Search for the cell housing the specified text and yield its (x, y) center coordinate. 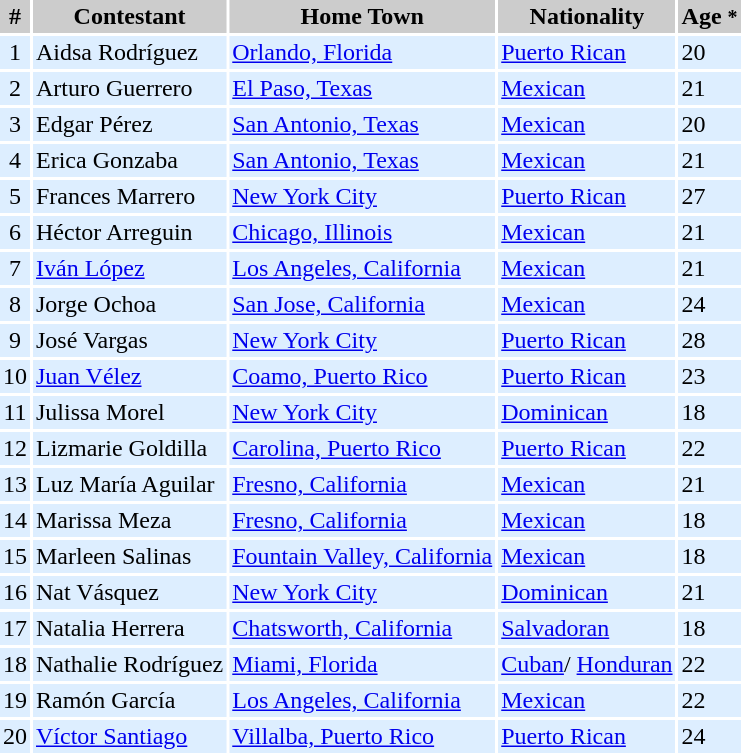
17 (15, 628)
# (15, 16)
19 (15, 700)
Villalba, Puerto Rico (362, 736)
4 (15, 160)
José Vargas (130, 340)
Orlando, Florida (362, 52)
Miami, Florida (362, 664)
23 (710, 376)
Fountain Valley, California (362, 556)
8 (15, 304)
7 (15, 268)
5 (15, 196)
Arturo Guerrero (130, 88)
Erica Gonzaba (130, 160)
Edgar Pérez (130, 124)
El Paso, Texas (362, 88)
11 (15, 412)
Nat Vásquez (130, 592)
3 (15, 124)
San Jose, California (362, 304)
9 (15, 340)
Marleen Salinas (130, 556)
Iván López (130, 268)
Jorge Ochoa (130, 304)
Héctor Arreguin (130, 232)
10 (15, 376)
2 (15, 88)
Nathalie Rodríguez (130, 664)
15 (15, 556)
Home Town (362, 16)
Cuban/ Honduran (586, 664)
6 (15, 232)
Marissa Meza (130, 520)
Luz María Aguilar (130, 484)
Nationality (586, 16)
Julissa Morel (130, 412)
Aidsa Rodríguez (130, 52)
Chatsworth, California (362, 628)
Contestant (130, 16)
Lizmarie Goldilla (130, 448)
Carolina, Puerto Rico (362, 448)
Natalia Herrera (130, 628)
Salvadoran (586, 628)
Age * (710, 16)
12 (15, 448)
13 (15, 484)
Ramón García (130, 700)
28 (710, 340)
Víctor Santiago (130, 736)
16 (15, 592)
1 (15, 52)
Frances Marrero (130, 196)
27 (710, 196)
Juan Vélez (130, 376)
14 (15, 520)
Coamo, Puerto Rico (362, 376)
Chicago, Illinois (362, 232)
